Detect which cell encompasses the target text, then output its [X, Y] center coordinate. 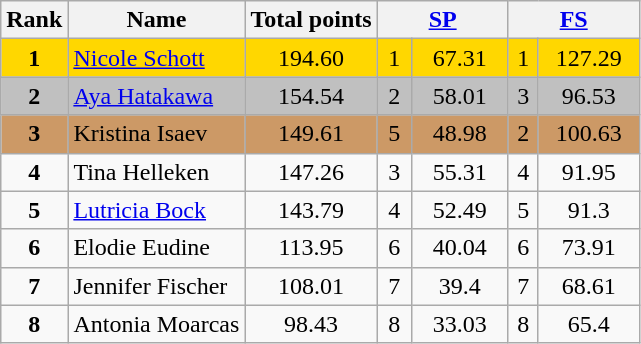
147.26 [311, 172]
Aya Hatakawa [156, 96]
52.49 [460, 210]
Rank [34, 20]
149.61 [311, 134]
39.4 [460, 286]
194.60 [311, 58]
73.91 [588, 248]
58.01 [460, 96]
Antonia Moarcas [156, 324]
91.95 [588, 172]
68.61 [588, 286]
98.43 [311, 324]
127.29 [588, 58]
65.4 [588, 324]
Elodie Eudine [156, 248]
FS [574, 20]
Kristina Isaev [156, 134]
143.79 [311, 210]
Nicole Schott [156, 58]
55.31 [460, 172]
154.54 [311, 96]
Jennifer Fischer [156, 286]
Total points [311, 20]
Name [156, 20]
108.01 [311, 286]
67.31 [460, 58]
48.98 [460, 134]
SP [442, 20]
91.3 [588, 210]
Tina Helleken [156, 172]
Lutricia Bock [156, 210]
40.04 [460, 248]
33.03 [460, 324]
96.53 [588, 96]
100.63 [588, 134]
113.95 [311, 248]
